Capture the cell that displays the provided text and extract its [x, y] central coordinate. 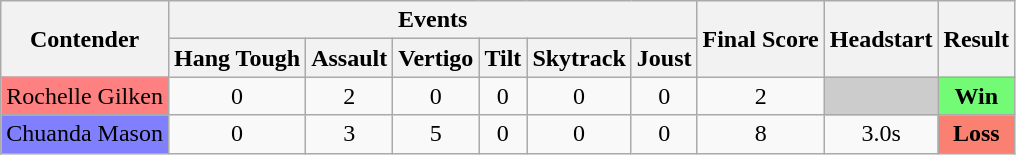
Chuanda Mason [85, 134]
Tilt [503, 58]
Final Score [760, 39]
3 [350, 134]
Headstart [881, 39]
Contender [85, 39]
Rochelle Gilken [85, 96]
Vertigo [436, 58]
Assault [350, 58]
Result [976, 39]
5 [436, 134]
Joust [664, 58]
Hang Tough [236, 58]
8 [760, 134]
Events [432, 20]
Loss [976, 134]
Skytrack [579, 58]
3.0s [881, 134]
Win [976, 96]
